For the text-containing cell, return its midpoint in [X, Y] coordinate format. 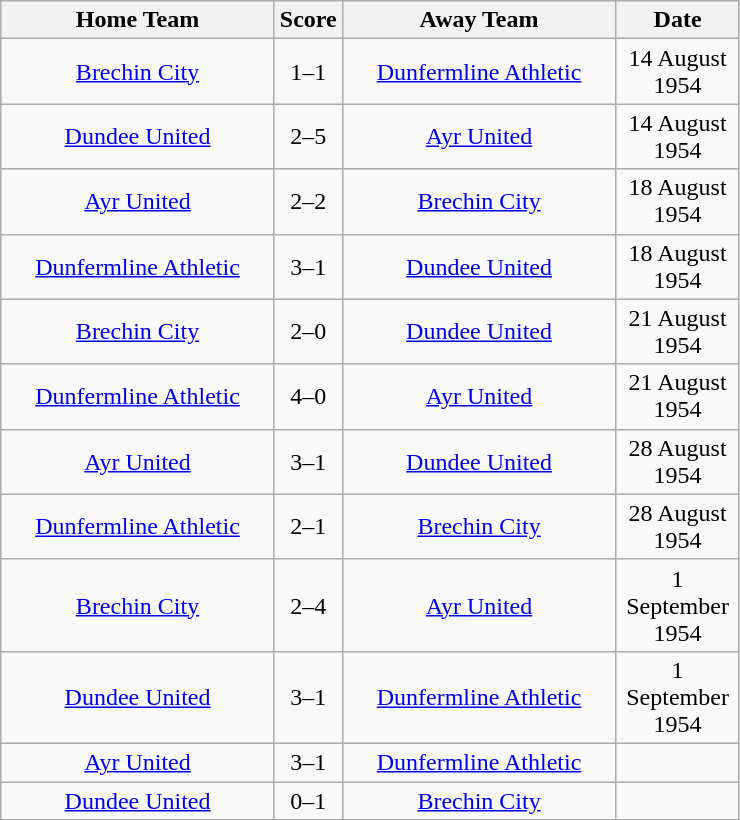
2–1 [308, 526]
Score [308, 20]
0–1 [308, 801]
2–2 [308, 202]
4–0 [308, 396]
1–1 [308, 72]
Away Team [479, 20]
Home Team [138, 20]
2–0 [308, 332]
2–4 [308, 605]
2–5 [308, 136]
Date [678, 20]
